Find where the given text appears and provide that cell's center as [x, y] coordinate. 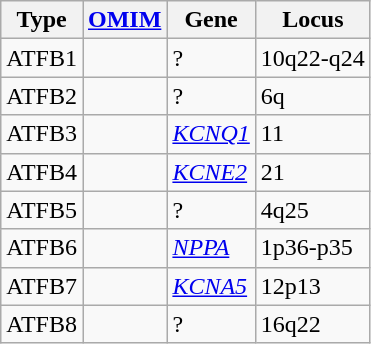
KCNA5 [211, 286]
10q22-q24 [312, 58]
ATFB3 [42, 134]
4q25 [312, 210]
ATFB1 [42, 58]
ATFB4 [42, 172]
12p13 [312, 286]
ATFB7 [42, 286]
ATFB6 [42, 248]
OMIM [124, 20]
16q22 [312, 324]
NPPA [211, 248]
ATFB8 [42, 324]
21 [312, 172]
KCNE2 [211, 172]
ATFB2 [42, 96]
KCNQ1 [211, 134]
ATFB5 [42, 210]
1p36-p35 [312, 248]
Gene [211, 20]
6q [312, 96]
11 [312, 134]
Locus [312, 20]
Type [42, 20]
